Locate the cell with the specified text and output its [x, y] center coordinate. 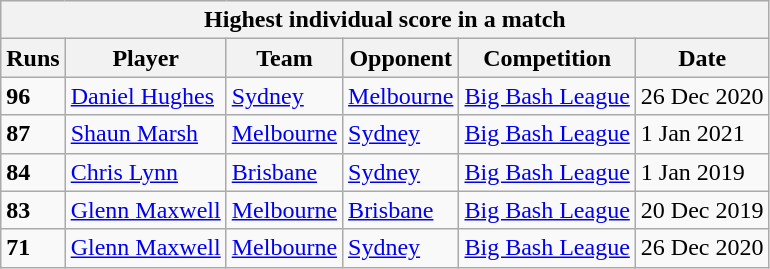
84 [33, 172]
1 Jan 2021 [702, 134]
Date [702, 58]
87 [33, 134]
Highest individual score in a match [385, 20]
1 Jan 2019 [702, 172]
Runs [33, 58]
83 [33, 210]
Team [284, 58]
Opponent [401, 58]
Chris Lynn [146, 172]
Shaun Marsh [146, 134]
Competition [547, 58]
71 [33, 248]
96 [33, 96]
Daniel Hughes [146, 96]
20 Dec 2019 [702, 210]
Player [146, 58]
